Locate the cell with the specified text and output its [x, y] center coordinate. 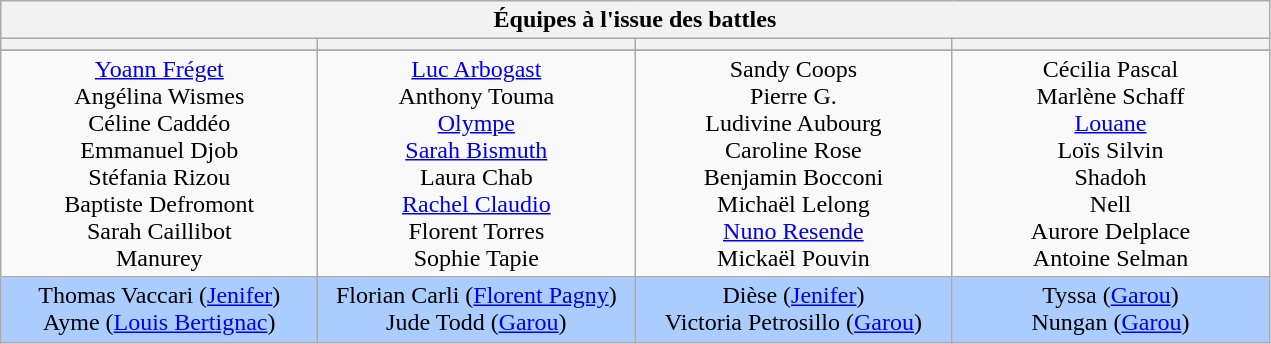
Yoann FrégetAngélina WismesCéline CaddéoEmmanuel DjobStéfania RizouBaptiste DefromontSarah CaillibotManurey [160, 164]
Tyssa (Garou)Nungan (Garou) [1110, 310]
Luc ArbogastAnthony ToumaOlympeSarah BismuthLaura ChabRachel ClaudioFlorent TorresSophie Tapie [476, 164]
Dièse (Jenifer)Victoria Petrosillo (Garou) [794, 310]
Sandy CoopsPierre G.Ludivine AubourgCaroline RoseBenjamin BocconiMichaël LelongNuno ResendeMickaël Pouvin [794, 164]
Équipes à l'issue des battles [635, 20]
Cécilia PascalMarlène SchaffLouaneLoïs SilvinShadohNellAurore DelplaceAntoine Selman [1110, 164]
Florian Carli (Florent Pagny)Jude Todd (Garou) [476, 310]
Thomas Vaccari (Jenifer)Ayme (Louis Bertignac) [160, 310]
